Pinpoint the cell where the given text exists, returning its [X, Y] midpoint coordinate. 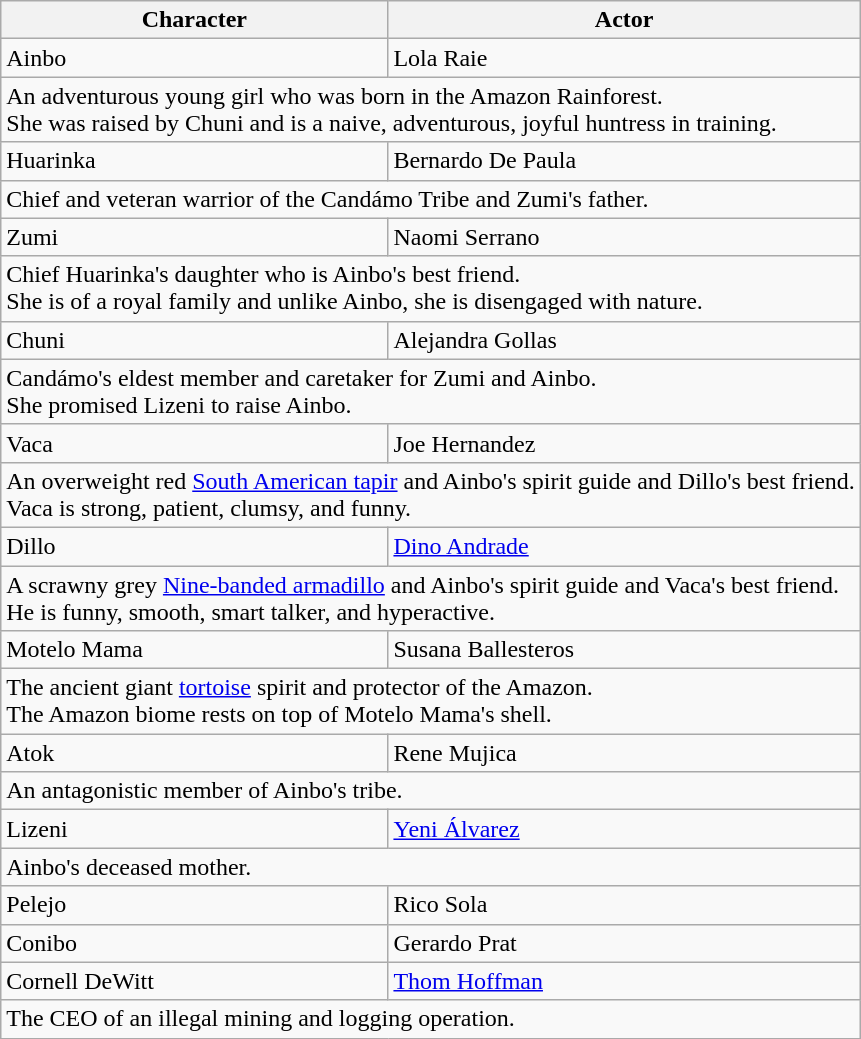
Pelejo [194, 905]
An adventurous young girl who was born in the Amazon Rainforest.She was raised by Chuni and is a naive, adventurous, joyful huntress in training. [431, 110]
Motelo Mama [194, 650]
The CEO of an illegal mining and logging operation. [431, 1019]
Conibo [194, 943]
Zumi [194, 237]
Huarinka [194, 161]
Joe Hernandez [624, 443]
A scrawny grey Nine-banded armadillo and Ainbo's spirit guide and Vaca's best friend.He is funny, smooth, smart talker, and hyperactive. [431, 598]
Vaca [194, 443]
Actor [624, 20]
Ainbo's deceased mother. [431, 867]
Cornell DeWitt [194, 981]
Chief and veteran warrior of the Candámo Tribe and Zumi's father. [431, 199]
Chuni [194, 340]
Dino Andrade [624, 546]
An overweight red South American tapir and Ainbo's spirit guide and Dillo's best friend.Vaca is strong, patient, clumsy, and funny. [431, 494]
Lola Raie [624, 58]
Gerardo Prat [624, 943]
Atok [194, 753]
Chief Huarinka's daughter who is Ainbo's best friend.She is of a royal family and unlike Ainbo, she is disengaged with nature. [431, 288]
Thom Hoffman [624, 981]
Character [194, 20]
Susana Ballesteros [624, 650]
Bernardo De Paula [624, 161]
Lizeni [194, 829]
Alejandra Gollas [624, 340]
An antagonistic member of Ainbo's tribe. [431, 791]
Dillo [194, 546]
Yeni Álvarez [624, 829]
Rico Sola [624, 905]
Naomi Serrano [624, 237]
The ancient giant tortoise spirit and protector of the Amazon.The Amazon biome rests on top of Motelo Mama's shell. [431, 702]
Rene Mujica [624, 753]
Ainbo [194, 58]
Candámo's eldest member and caretaker for Zumi and Ainbo.She promised Lizeni to raise Ainbo. [431, 392]
